Find where the given text appears and provide that cell's center as (X, Y) coordinate. 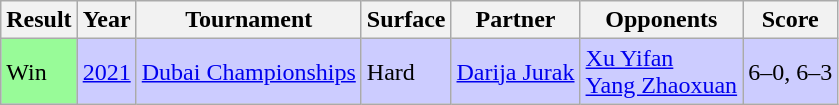
Win (39, 72)
Dubai Championships (248, 72)
Year (106, 20)
Score (790, 20)
2021 (106, 72)
6–0, 6–3 (790, 72)
Xu Yifan Yang Zhaoxuan (662, 72)
Opponents (662, 20)
Partner (516, 20)
Darija Jurak (516, 72)
Surface (406, 20)
Result (39, 20)
Tournament (248, 20)
Hard (406, 72)
